Detect which cell encompasses the target text, then output its [X, Y] center coordinate. 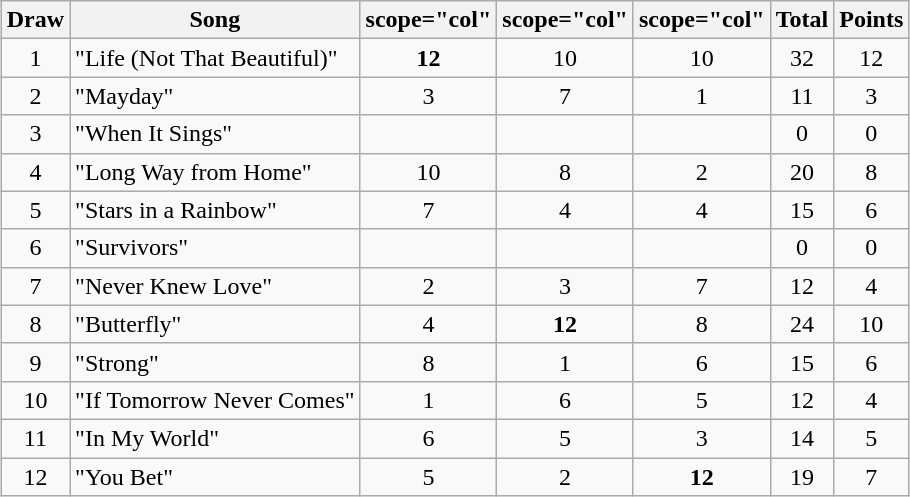
Song [215, 20]
"When It Sings" [215, 134]
"Never Knew Love" [215, 286]
14 [802, 438]
19 [802, 477]
"Butterfly" [215, 324]
9 [35, 362]
20 [802, 172]
"Stars in a Rainbow" [215, 210]
"Strong" [215, 362]
"In My World" [215, 438]
Total [802, 20]
32 [802, 58]
Points [872, 20]
"You Bet" [215, 477]
24 [802, 324]
"Mayday" [215, 96]
"If Tomorrow Never Comes" [215, 400]
"Long Way from Home" [215, 172]
"Life (Not That Beautiful)" [215, 58]
Draw [35, 20]
"Survivors" [215, 248]
